Locate the cell with the specified text and output its [X, Y] center coordinate. 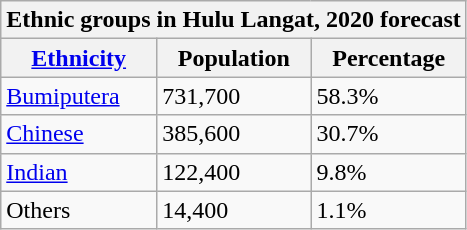
30.7% [388, 134]
Chinese [79, 134]
731,700 [234, 96]
1.1% [388, 210]
9.8% [388, 172]
385,600 [234, 134]
14,400 [234, 210]
Percentage [388, 58]
Ethnic groups in Hulu Langat, 2020 forecast [234, 20]
58.3% [388, 96]
Ethnicity [79, 58]
Bumiputera [79, 96]
Population [234, 58]
Indian [79, 172]
Others [79, 210]
122,400 [234, 172]
